Output the (x, y) coordinate of the center of the cell containing the given text.  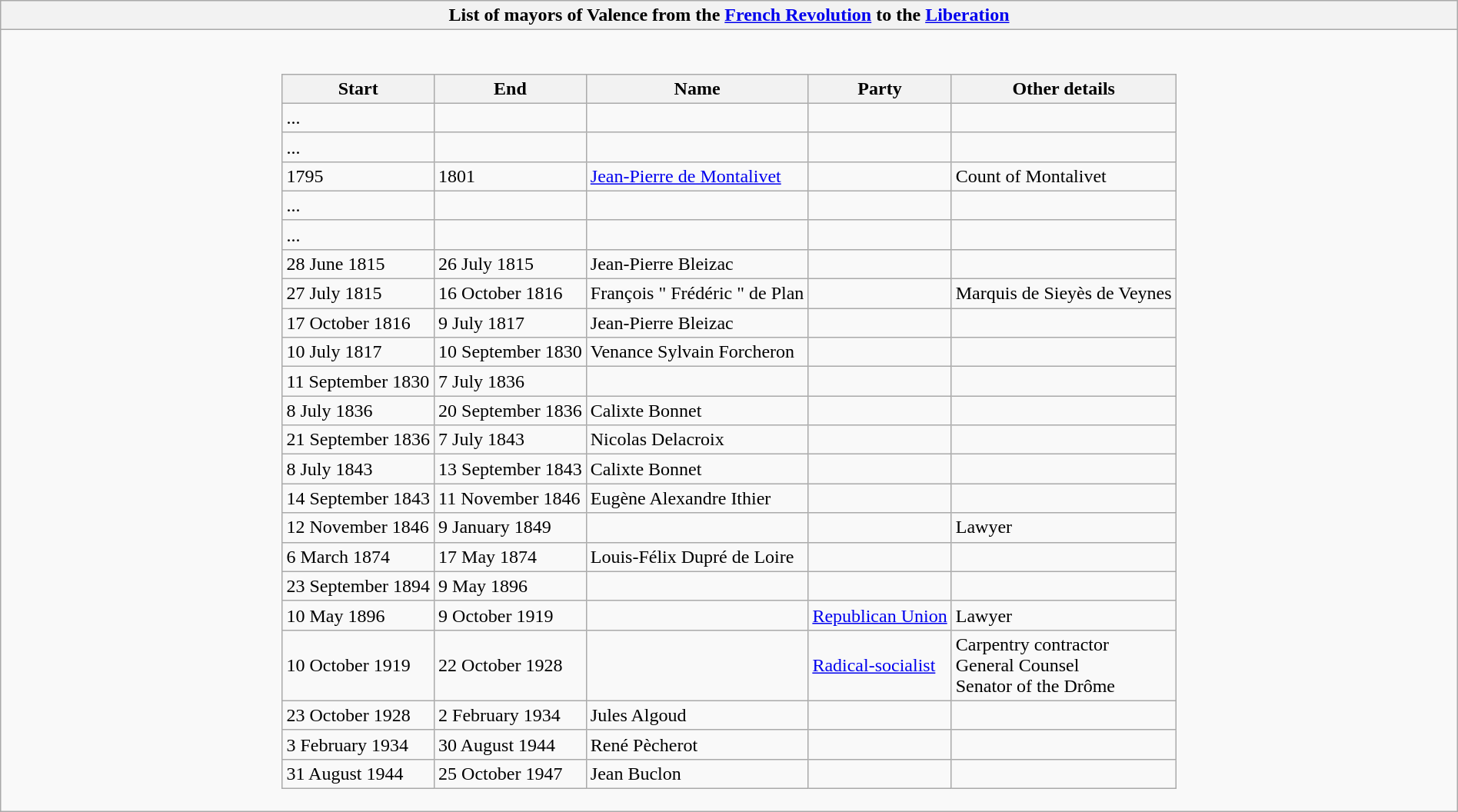
Carpentry contractorGeneral CounselSenator of the Drôme (1064, 665)
Louis-Félix Dupré de Loire (697, 557)
16 October 1816 (511, 294)
22 October 1928 (511, 665)
Republican Union (880, 615)
Eugène Alexandre Ithier (697, 498)
2 February 1934 (511, 715)
Party (880, 88)
11 September 1830 (358, 381)
Marquis de Sieyès de Veynes (1064, 294)
23 October 1928 (358, 715)
Jean Buclon (697, 774)
10 May 1896 (358, 615)
10 July 1817 (358, 352)
Jules Algoud (697, 715)
7 July 1843 (511, 440)
20 September 1836 (511, 411)
14 September 1843 (358, 498)
11 November 1846 (511, 498)
Count of Montalivet (1064, 176)
28 June 1815 (358, 264)
10 September 1830 (511, 352)
René Pècherot (697, 744)
6 March 1874 (358, 557)
9 May 1896 (511, 586)
13 September 1843 (511, 469)
26 July 1815 (511, 264)
1795 (358, 176)
Nicolas Delacroix (697, 440)
1801 (511, 176)
3 February 1934 (358, 744)
End (511, 88)
9 October 1919 (511, 615)
7 July 1836 (511, 381)
17 October 1816 (358, 323)
17 May 1874 (511, 557)
25 October 1947 (511, 774)
27 July 1815 (358, 294)
10 October 1919 (358, 665)
8 July 1836 (358, 411)
List of mayors of Valence from the French Revolution to the Liberation (729, 15)
8 July 1843 (358, 469)
21 September 1836 (358, 440)
9 July 1817 (511, 323)
Name (697, 88)
François " Frédéric " de Plan (697, 294)
Jean-Pierre de Montalivet (697, 176)
23 September 1894 (358, 586)
Other details (1064, 88)
9 January 1849 (511, 527)
Radical-socialist (880, 665)
31 August 1944 (358, 774)
Start (358, 88)
30 August 1944 (511, 744)
Venance Sylvain Forcheron (697, 352)
12 November 1846 (358, 527)
